Detect which cell encompasses the target text, then output its [x, y] center coordinate. 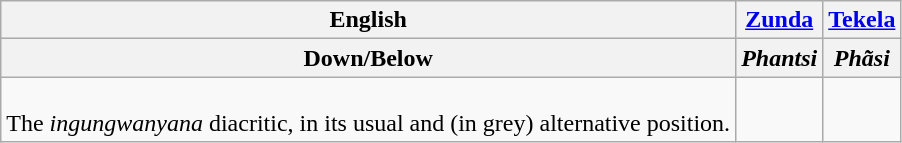
Phãsi [862, 58]
The ingungwanyana diacritic, in its usual and (in grey) alternative position. [368, 110]
Tekela [862, 20]
English [368, 20]
Down/Below [368, 58]
Zunda [780, 20]
Phantsi [780, 58]
